Capture the cell that displays the provided text and extract its [x, y] central coordinate. 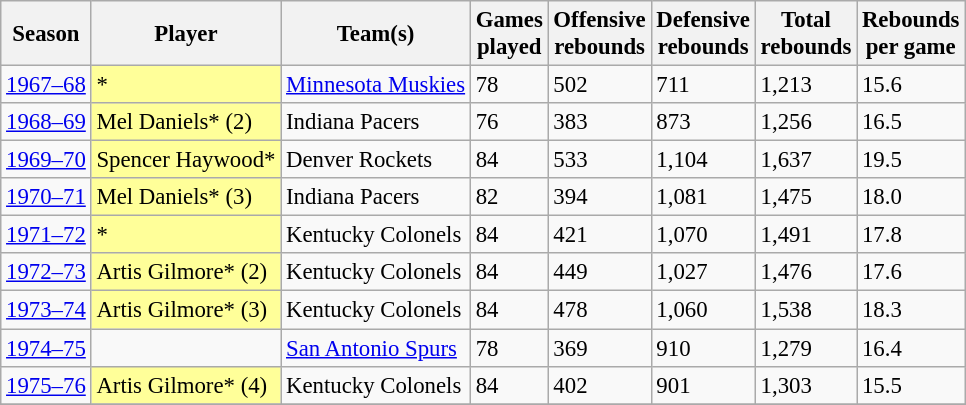
1969–70 [46, 160]
369 [600, 348]
502 [600, 85]
402 [600, 385]
Mel Daniels* (2) [186, 122]
1,538 [806, 310]
Minnesota Muskies [376, 85]
Gamesplayed [509, 34]
1,475 [806, 197]
18.0 [911, 197]
Denver Rockets [376, 160]
1,491 [806, 235]
Mel Daniels* (3) [186, 197]
1,027 [703, 273]
533 [600, 160]
1,256 [806, 122]
Artis Gilmore* (2) [186, 273]
Season [46, 34]
1970–71 [46, 197]
449 [600, 273]
394 [600, 197]
16.5 [911, 122]
383 [600, 122]
15.5 [911, 385]
421 [600, 235]
17.8 [911, 235]
1974–75 [46, 348]
Artis Gilmore* (3) [186, 310]
1971–72 [46, 235]
18.3 [911, 310]
Offensiverebounds [600, 34]
1,081 [703, 197]
17.6 [911, 273]
15.6 [911, 85]
Spencer Haywood* [186, 160]
Reboundsper game [911, 34]
1,213 [806, 85]
19.5 [911, 160]
82 [509, 197]
Artis Gilmore* (4) [186, 385]
1,303 [806, 385]
901 [703, 385]
1975–76 [46, 385]
1,476 [806, 273]
Defensiverebounds [703, 34]
1968–69 [46, 122]
711 [703, 85]
1967–68 [46, 85]
16.4 [911, 348]
1,070 [703, 235]
1972–73 [46, 273]
San Antonio Spurs [376, 348]
1,104 [703, 160]
910 [703, 348]
873 [703, 122]
1973–74 [46, 310]
Player [186, 34]
1,279 [806, 348]
1,637 [806, 160]
Totalrebounds [806, 34]
Team(s) [376, 34]
478 [600, 310]
1,060 [703, 310]
76 [509, 122]
